Determine the [X, Y] coordinate at the center of the cell enclosing the given text.  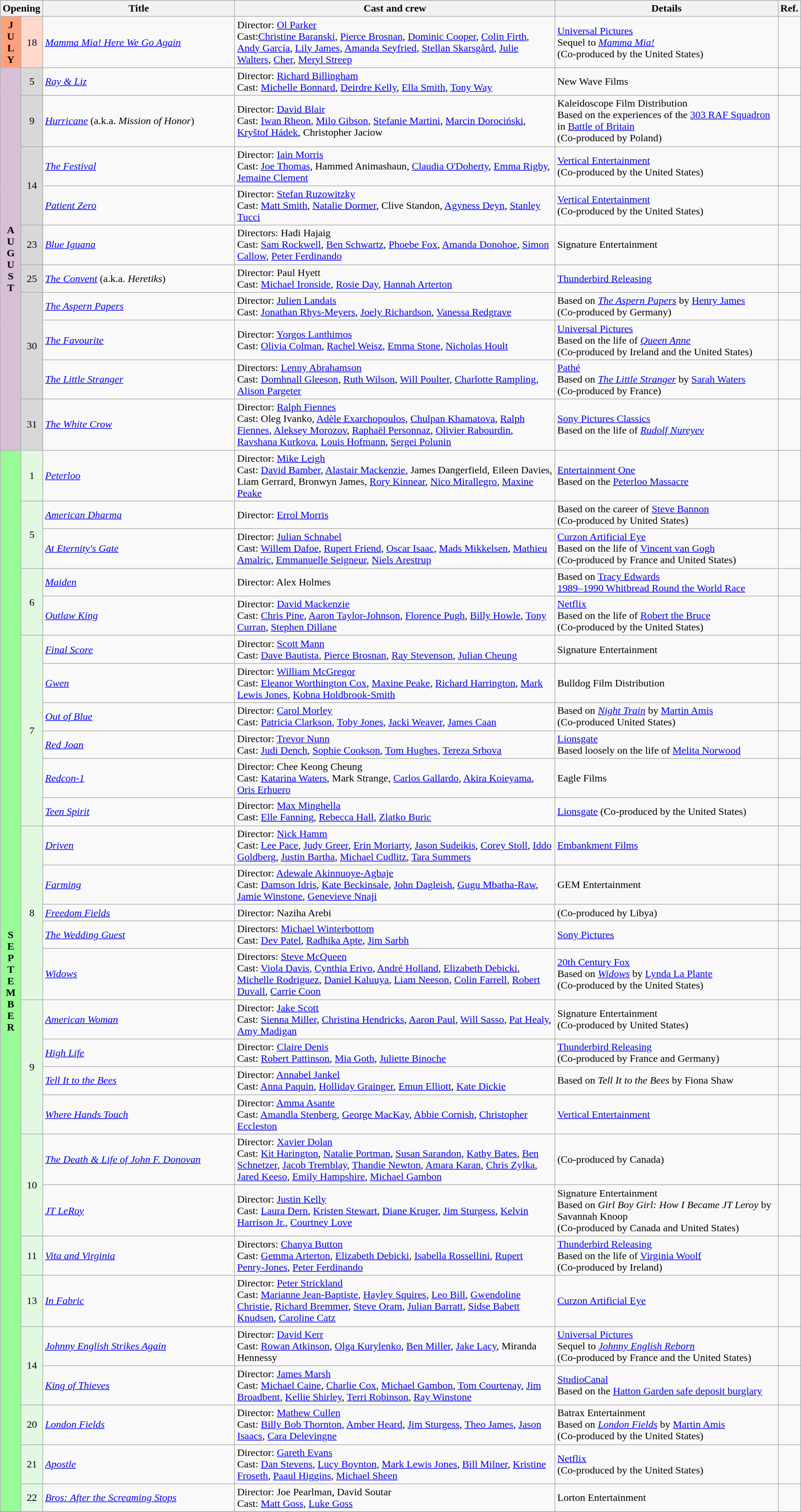
SEPTEMBER [11, 981]
Kaleidoscope Film Distribution Based on the experiences of the 303 RAF Squadron in Battle of Britain (Co-produced by Poland) [667, 121]
31 [32, 425]
American Woman [139, 1019]
Director: Paul Hyett Cast: Michael Ironside, Rosie Day, Hannah Arterton [395, 278]
Curzon Artificial Eye Based on the life of Vincent van Gogh (Co-produced by France and United States) [667, 549]
Signature Entertainment Based on Girl Boy Girl: How I Became JT Leroy by Savannah Knoop (Co-produced by Canada and United States) [667, 1210]
The Little Stranger [139, 379]
(Co-produced by Canada) [667, 1160]
Director: Joe Pearlman, David Soutar Cast: Matt Goss, Luke Goss [395, 1498]
Director: Julien Landais Cast: Jonathan Rhys-Meyers, Joely Richardson, Vanessa Redgrave [395, 306]
Farming [139, 885]
10 [32, 1185]
Peterloo [139, 476]
Director: Errol Morris [395, 515]
25 [32, 278]
Outlaw King [139, 616]
Director: Julian Schnabel Cast: Willem Dafoe, Rupert Friend, Oscar Isaac, Mads Mikkelsen, Mathieu Amalric, Emmanuelle Seigneur, Niels Arestrup [395, 549]
Based on Tell It to the Bees by Fiona Shaw [667, 1081]
Directors: Michael Winterbottom Cast: Dev Patel, Radhika Apte, Jim Sarbh [395, 935]
Director: Claire Denis Cast: Robert Pattinson, Mia Goth, Juliette Binoche [395, 1053]
Director: Iain Morris Cast: Joe Thomas, Hammed Animashaun, Claudia O'Doherty, Emma Rigby, Jemaine Clement [395, 166]
Driven [139, 845]
Director: Jake Scott Cast: Sienna Miller, Christina Hendricks, Aaron Paul, Will Sasso, Pat Healy, Amy Madigan [395, 1019]
Maiden [139, 582]
Lionsgate Based loosely on the life of Melita Norwood [667, 745]
The Death & Life of John F. Donovan [139, 1160]
Signature Entertainment (Co-produced by United States) [667, 1019]
Patient Zero [139, 205]
Director: Yorgos Lanthimos Cast: Olivia Colman, Rachel Weisz, Emma Stone, Nicholas Hoult [395, 340]
(Co-produced by Libya) [667, 912]
Bulldog Film Distribution [667, 683]
JULY [11, 42]
23 [32, 245]
Final Score [139, 650]
Tell It to the Bees [139, 1081]
The Festival [139, 166]
Sony Pictures Classics Based on the life of Rudolf Nureyev [667, 425]
At Eternity's Gate [139, 549]
Ref. [789, 9]
Thunderbird Releasing (Co-produced by France and Germany) [667, 1053]
Teen Spirit [139, 811]
8 [32, 912]
JT LeRoy [139, 1210]
Widows [139, 974]
Thunderbird Releasing Based on the life of Virginia Woolf (Co-produced by Ireland) [667, 1256]
Freedom Fields [139, 912]
Director: Carol Morley Cast: Patricia Clarkson, Toby Jones, Jacki Weaver, James Caan [395, 716]
Director: Stefan Ruzowitzky Cast: Matt Smith, Natalie Dormer, Clive Standon, Agyness Deyn, Stanley Tucci [395, 205]
Where Hands Touch [139, 1114]
Director: David Blair Cast: Iwan Rheon, Milo Gibson, Stefanie Martini, Marcin Dorociński, Kryštof Hádek, Christopher Jaciow [395, 121]
Details [667, 9]
The White Crow [139, 425]
Based on The Aspern Papers by Henry James (Co-produced by Germany) [667, 306]
Batrax Entertainment Based on London Fields by Martin Amis (Co-produced by the United States) [667, 1425]
Pathé Based on The Little Stranger by Sarah Waters (Co-produced by France) [667, 379]
GEM Entertainment [667, 885]
Director: Adewale Akinnuoye-Agbaje Cast: Damson Idris, Kate Beckinsale, John Dagleish, Gugu Mbatha-Raw, Jamie Winstone, Genevieve Nnaji [395, 885]
20 [32, 1425]
7 [32, 731]
The Favourite [139, 340]
Eagle Films [667, 778]
Directors: Lenny Abrahamson Cast: Domhnall Gleeson, Ruth Wilson, Will Poulter, Charlotte Rampling, Alison Pargeter [395, 379]
Director: Justin Kelly Cast: Laura Dern, Kristen Stewart, Diane Kruger, Jim Sturgess, Kelvin Harrison Jr., Courtney Love [395, 1210]
Director: Gareth Evans Cast: Dan Stevens, Lucy Boynton, Mark Lewis Jones, Bill Milner, Kristine Froseth, Paaul Higgins, Michael Sheen [395, 1464]
Lorton Entertainment [667, 1498]
High Life [139, 1053]
Director: Max Minghella Cast: Elle Fanning, Rebecca Hall, Zlatko Buric [395, 811]
Director: Amma Asante Cast: Amandla Stenberg, George MacKay, Abbie Cornish, Christopher Eccleston [395, 1114]
Johnny English Strikes Again [139, 1346]
22 [32, 1498]
Director: Scott Mann Cast: Dave Bautista, Pierce Brosnan, Ray Stevenson, Julian Cheung [395, 650]
American Dharma [139, 515]
1 [32, 476]
Director: James Marsh Cast: Michael Caine, Charlie Cox, Michael Gambon, Tom Courtenay, Jim Broadbent, Kellie Shirley, Terri Robinson, Ray Winstone [395, 1385]
King of Thieves [139, 1385]
Director: David Kerr Cast: Rowan Atkinson, Olga Kurylenko, Ben Miller, Jake Lacy, Miranda Hennessy [395, 1346]
20th Century Fox Based on Widows by Lynda La Plante (Co-produced by the United States) [667, 974]
Gwen [139, 683]
In Fabric [139, 1301]
Red Joan [139, 745]
Director: Mathew Cullen Cast: Billy Bob Thornton, Amber Heard, Jim Sturgess, Theo James, Jason Isaacs, Cara Delevingne [395, 1425]
Entertainment One Based on the Peterloo Massacre [667, 476]
Based on Tracy Edwards 1989–1990 Whitbread Round the World Race [667, 582]
Directors: Hadi Hajaig Cast: Sam Rockwell, Ben Schwartz, Phoebe Fox, Amanda Donohoe, Simon Callow, Peter Ferdinando [395, 245]
AUGUST [11, 259]
The Convent (a.k.a. Heretiks) [139, 278]
Director: Naziha Arebi [395, 912]
Director: Richard Billingham Cast: Michelle Bonnard, Deirdre Kelly, Ella Smith, Tony Way [395, 81]
Netflix Based on the life of Robert the Bruce (Co-produced by the United States) [667, 616]
Redcon-1 [139, 778]
Universal Pictures Sequel to Johnny English Reborn (Co-produced by France and the United States) [667, 1346]
Universal Pictures Sequel to Mamma Mia! (Co-produced by the United States) [667, 42]
Cast and crew [395, 9]
Lionsgate (Co-produced by the United States) [667, 811]
Sony Pictures [667, 935]
30 [32, 346]
Curzon Artificial Eye [667, 1301]
Directors: Chanya Button Cast: Gemma Arterton, Elizabeth Debicki, Isabella Rossellini, Rupert Penry-Jones, Peter Ferdinando [395, 1256]
Opening [21, 9]
18 [32, 42]
Vertical Entertainment [667, 1114]
StudioCanal Based on the Hatton Garden safe deposit burglary [667, 1385]
Director: William McGregor Cast: Eleanor Worthington Cox, Maxine Peake, Richard Harrington, Mark Lewis Jones, Kobna Holdbrook-Smith [395, 683]
Apostle [139, 1464]
21 [32, 1464]
13 [32, 1301]
Bros: After the Screaming Stops [139, 1498]
Director: Annabel Jankel Cast: Anna Paquin, Holliday Grainger, Emun Elliott, Kate Dickie [395, 1081]
Based on the career of Steve Bannon (Co-produced by United States) [667, 515]
Universal Pictures Based on the life of Queen Anne (Co-produced by Ireland and the United States) [667, 340]
The Aspern Papers [139, 306]
New Wave Films [667, 81]
Embankment Films [667, 845]
Mamma Mia! Here We Go Again [139, 42]
6 [32, 602]
11 [32, 1256]
Hurricane (a.k.a. Mission of Honor) [139, 121]
Title [139, 9]
Netflix (Co-produced by the United States) [667, 1464]
London Fields [139, 1425]
Blue Iguana [139, 245]
The Wedding Guest [139, 935]
Ray & Liz [139, 81]
Director: Alex Holmes [395, 582]
Director: David Mackenzie Cast: Chris Pine, Aaron Taylor-Johnson, Florence Pugh, Billy Howle, Tony Curran, Stephen Dillane [395, 616]
Director: Trevor Nunn Cast: Judi Dench, Sophie Cookson, Tom Hughes, Tereza Srbova [395, 745]
Director: Chee Keong Cheung Cast: Katarina Waters, Mark Strange, Carlos Gallardo, Akira Koieyama, Oris Erhuero [395, 778]
Thunderbird Releasing [667, 278]
Out of Blue [139, 716]
Vita and Virginia [139, 1256]
Based on Night Train by Martin Amis (Co-produced United States) [667, 716]
